Detect which cell encompasses the target text, then output its (x, y) center coordinate. 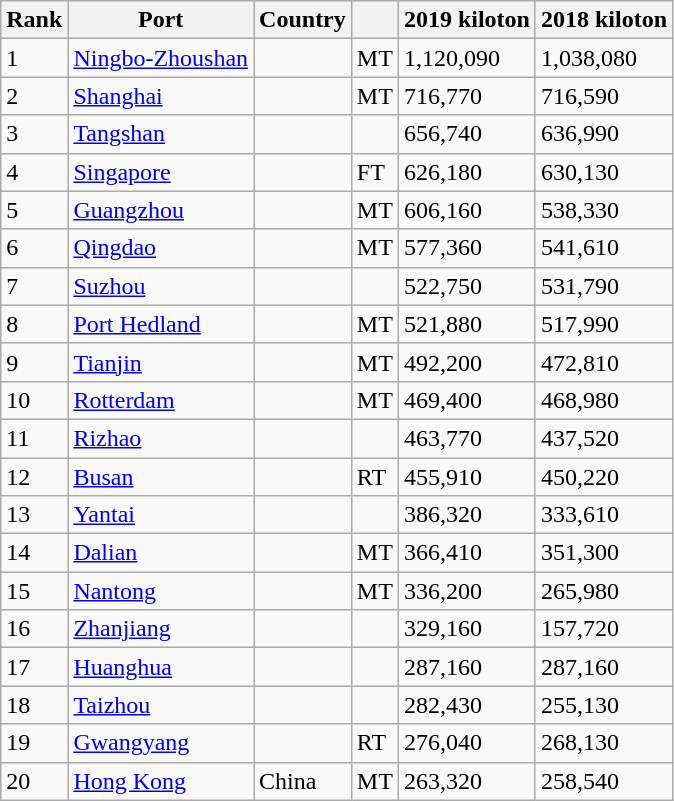
14 (34, 553)
630,130 (604, 172)
450,220 (604, 477)
Tianjin (161, 362)
2019 kiloton (466, 20)
492,200 (466, 362)
366,410 (466, 553)
Dalian (161, 553)
656,740 (466, 134)
386,320 (466, 515)
351,300 (604, 553)
Rank (34, 20)
Suzhou (161, 286)
157,720 (604, 629)
17 (34, 667)
437,520 (604, 438)
Port Hedland (161, 324)
336,200 (466, 591)
716,590 (604, 96)
6 (34, 248)
20 (34, 781)
19 (34, 743)
255,130 (604, 705)
455,910 (466, 477)
Huanghua (161, 667)
China (303, 781)
3 (34, 134)
522,750 (466, 286)
472,810 (604, 362)
Rizhao (161, 438)
716,770 (466, 96)
1 (34, 58)
538,330 (604, 210)
268,130 (604, 743)
2018 kiloton (604, 20)
577,360 (466, 248)
Zhanjiang (161, 629)
8 (34, 324)
1,038,080 (604, 58)
329,160 (466, 629)
276,040 (466, 743)
Hong Kong (161, 781)
468,980 (604, 400)
Singapore (161, 172)
7 (34, 286)
263,320 (466, 781)
636,990 (604, 134)
9 (34, 362)
18 (34, 705)
1,120,090 (466, 58)
10 (34, 400)
531,790 (604, 286)
Busan (161, 477)
13 (34, 515)
Qingdao (161, 248)
Country (303, 20)
Nantong (161, 591)
517,990 (604, 324)
Port (161, 20)
12 (34, 477)
Guangzhou (161, 210)
Gwangyang (161, 743)
541,610 (604, 248)
Shanghai (161, 96)
333,610 (604, 515)
Ningbo-Zhoushan (161, 58)
Tangshan (161, 134)
265,980 (604, 591)
463,770 (466, 438)
Taizhou (161, 705)
FT (374, 172)
16 (34, 629)
4 (34, 172)
15 (34, 591)
521,880 (466, 324)
2 (34, 96)
Yantai (161, 515)
626,180 (466, 172)
282,430 (466, 705)
469,400 (466, 400)
606,160 (466, 210)
5 (34, 210)
258,540 (604, 781)
Rotterdam (161, 400)
11 (34, 438)
